Return (x, y) of the center of cell containing provided text 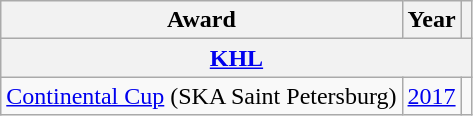
Award (202, 20)
KHL (236, 58)
Continental Cup (SKA Saint Petersburg) (202, 96)
Year (432, 20)
2017 (432, 96)
